Pinpoint the cell where the given text exists, returning its [X, Y] midpoint coordinate. 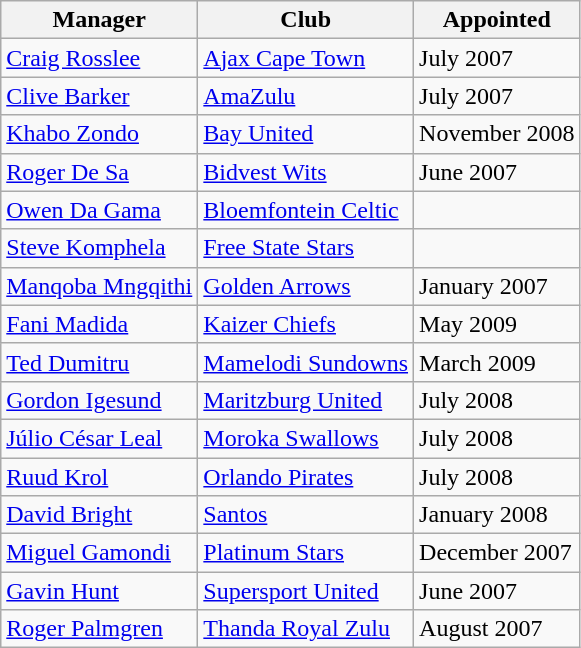
AmaZulu [306, 96]
Craig Rosslee [100, 58]
Santos [306, 515]
Steve Komphela [100, 248]
November 2008 [497, 134]
Ruud Krol [100, 477]
Roger De Sa [100, 172]
Platinum Stars [306, 553]
March 2009 [497, 362]
August 2007 [497, 629]
Bay United [306, 134]
January 2008 [497, 515]
January 2007 [497, 286]
Thanda Royal Zulu [306, 629]
Kaizer Chiefs [306, 324]
Roger Palmgren [100, 629]
Gavin Hunt [100, 591]
Bloemfontein Celtic [306, 210]
Golden Arrows [306, 286]
Manager [100, 20]
Ted Dumitru [100, 362]
Fani Madida [100, 324]
Moroka Swallows [306, 438]
Free State Stars [306, 248]
Miguel Gamondi [100, 553]
Júlio César Leal [100, 438]
Clive Barker [100, 96]
Owen Da Gama [100, 210]
Ajax Cape Town [306, 58]
May 2009 [497, 324]
Maritzburg United [306, 400]
Orlando Pirates [306, 477]
Bidvest Wits [306, 172]
David Bright [100, 515]
Manqoba Mngqithi [100, 286]
Mamelodi Sundowns [306, 362]
Supersport United [306, 591]
Club [306, 20]
Khabo Zondo [100, 134]
December 2007 [497, 553]
Gordon Igesund [100, 400]
Appointed [497, 20]
